From the cell containing the given text, extract its center point as [x, y] coordinate. 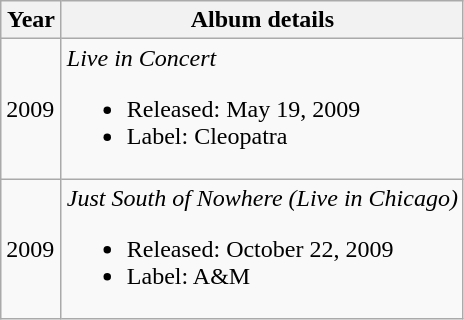
Live in ConcertReleased: May 19, 2009Label: Cleopatra [262, 109]
Album details [262, 20]
Year [32, 20]
Just South of Nowhere (Live in Chicago)Released: October 22, 2009Label: A&M [262, 249]
